From the cell containing the given text, extract its center point as (x, y) coordinate. 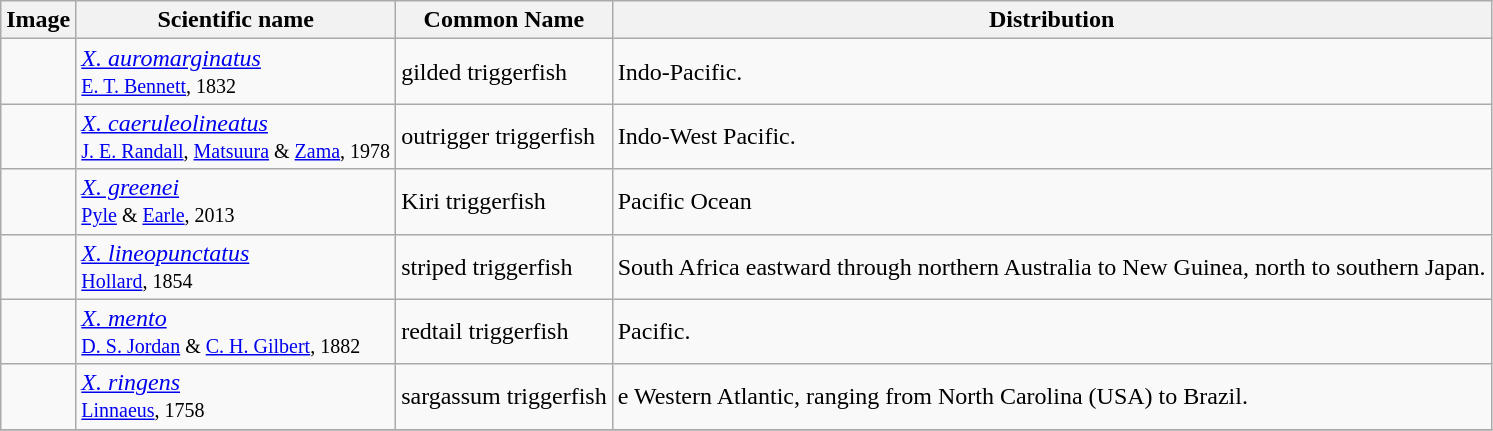
Indo-Pacific. (1052, 72)
outrigger triggerfish (504, 136)
X. auromarginatusE. T. Bennett, 1832 (236, 72)
Kiri triggerfish (504, 202)
X. caeruleolineatusJ. E. Randall, Matsuura & Zama, 1978 (236, 136)
Indo-West Pacific. (1052, 136)
X. lineopunctatusHollard, 1854 (236, 266)
e Western Atlantic, ranging from North Carolina (USA) to Brazil. (1052, 396)
South Africa eastward through northern Australia to New Guinea, north to southern Japan. (1052, 266)
Image (38, 20)
Common Name (504, 20)
Pacific. (1052, 332)
Distribution (1052, 20)
Scientific name (236, 20)
gilded triggerfish (504, 72)
X. mentoD. S. Jordan & C. H. Gilbert, 1882 (236, 332)
Pacific Ocean (1052, 202)
X. ringensLinnaeus, 1758 (236, 396)
redtail triggerfish (504, 332)
X. greeneiPyle & Earle, 2013 (236, 202)
striped triggerfish (504, 266)
sargassum triggerfish (504, 396)
